Search for the cell housing the specified text and yield its [X, Y] center coordinate. 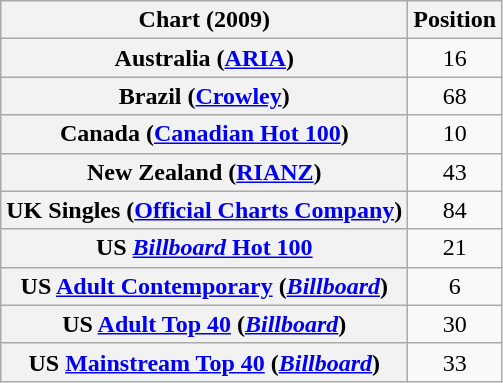
21 [455, 248]
10 [455, 134]
Australia (ARIA) [204, 58]
16 [455, 58]
33 [455, 362]
US Mainstream Top 40 (Billboard) [204, 362]
UK Singles (Official Charts Company) [204, 210]
Canada (Canadian Hot 100) [204, 134]
New Zealand (RIANZ) [204, 172]
68 [455, 96]
Brazil (Crowley) [204, 96]
Position [455, 20]
US Adult Contemporary (Billboard) [204, 286]
US Adult Top 40 (Billboard) [204, 324]
43 [455, 172]
30 [455, 324]
Chart (2009) [204, 20]
6 [455, 286]
US Billboard Hot 100 [204, 248]
84 [455, 210]
